Provide the [x, y] coordinate of the cell's center where the given text is located.  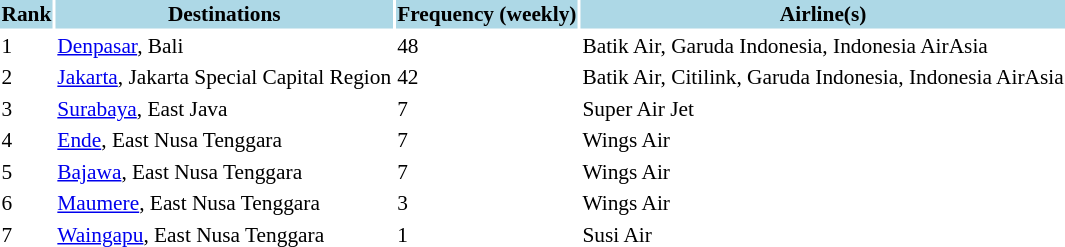
48 [487, 46]
Destinations [224, 14]
Batik Air, Citilink, Garuda Indonesia, Indonesia AirAsia [823, 77]
4 [26, 140]
42 [487, 77]
Maumere, East Nusa Tenggara [224, 203]
1 [26, 46]
Denpasar, Bali [224, 46]
Rank [26, 14]
2 [26, 77]
Surabaya, East Java [224, 108]
Bajawa, East Nusa Tenggara [224, 172]
6 [26, 203]
Batik Air, Garuda Indonesia, Indonesia AirAsia [823, 46]
Jakarta, Jakarta Special Capital Region [224, 77]
Frequency (weekly) [487, 14]
5 [26, 172]
Ende, East Nusa Tenggara [224, 140]
Super Air Jet [823, 108]
Airline(s) [823, 14]
